Capture the cell that displays the provided text and extract its [X, Y] central coordinate. 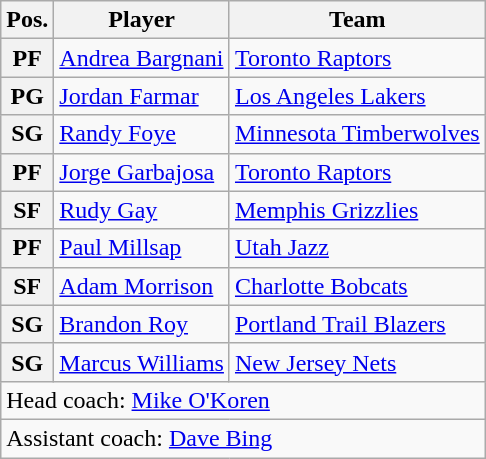
Jorge Garbajosa [142, 172]
Paul Millsap [142, 248]
Jordan Farmar [142, 96]
Player [142, 20]
Portland Trail Blazers [357, 324]
Assistant coach: Dave Bing [243, 438]
Head coach: Mike O'Koren [243, 400]
Team [357, 20]
Memphis Grizzlies [357, 210]
Rudy Gay [142, 210]
Brandon Roy [142, 324]
Adam Morrison [142, 286]
Los Angeles Lakers [357, 96]
Charlotte Bobcats [357, 286]
New Jersey Nets [357, 362]
Utah Jazz [357, 248]
Minnesota Timberwolves [357, 134]
PG [28, 96]
Pos. [28, 20]
Randy Foye [142, 134]
Andrea Bargnani [142, 58]
Marcus Williams [142, 362]
